From the cell containing the given text, extract its center point as (x, y) coordinate. 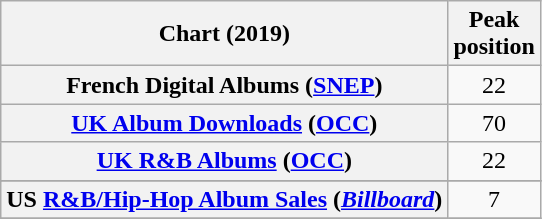
French Digital Albums (SNEP) (224, 85)
7 (494, 199)
Chart (2019) (224, 34)
UK Album Downloads (OCC) (224, 123)
UK R&B Albums (OCC) (224, 161)
Peakposition (494, 34)
US R&B/Hip-Hop Album Sales (Billboard) (224, 199)
70 (494, 123)
